From the cell containing the given text, extract its center point as (X, Y) coordinate. 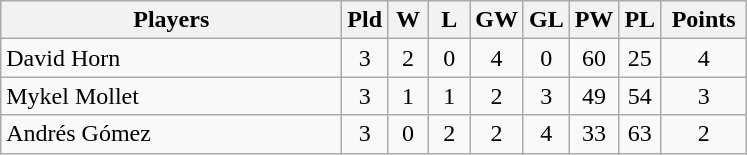
60 (594, 58)
54 (640, 96)
GL (546, 20)
David Horn (172, 58)
GW (497, 20)
Players (172, 20)
L (450, 20)
Points (704, 20)
W (408, 20)
Pld (365, 20)
63 (640, 134)
Andrés Gómez (172, 134)
PW (594, 20)
25 (640, 58)
49 (594, 96)
Mykel Mollet (172, 96)
33 (594, 134)
PL (640, 20)
